Determine the (x, y) coordinate at the center of the cell enclosing the given text.  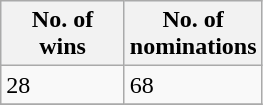
68 (193, 85)
No. of wins (63, 34)
28 (63, 85)
No. of nominations (193, 34)
